Extract the (X, Y) coordinate from the center of the cell holding the provided text.  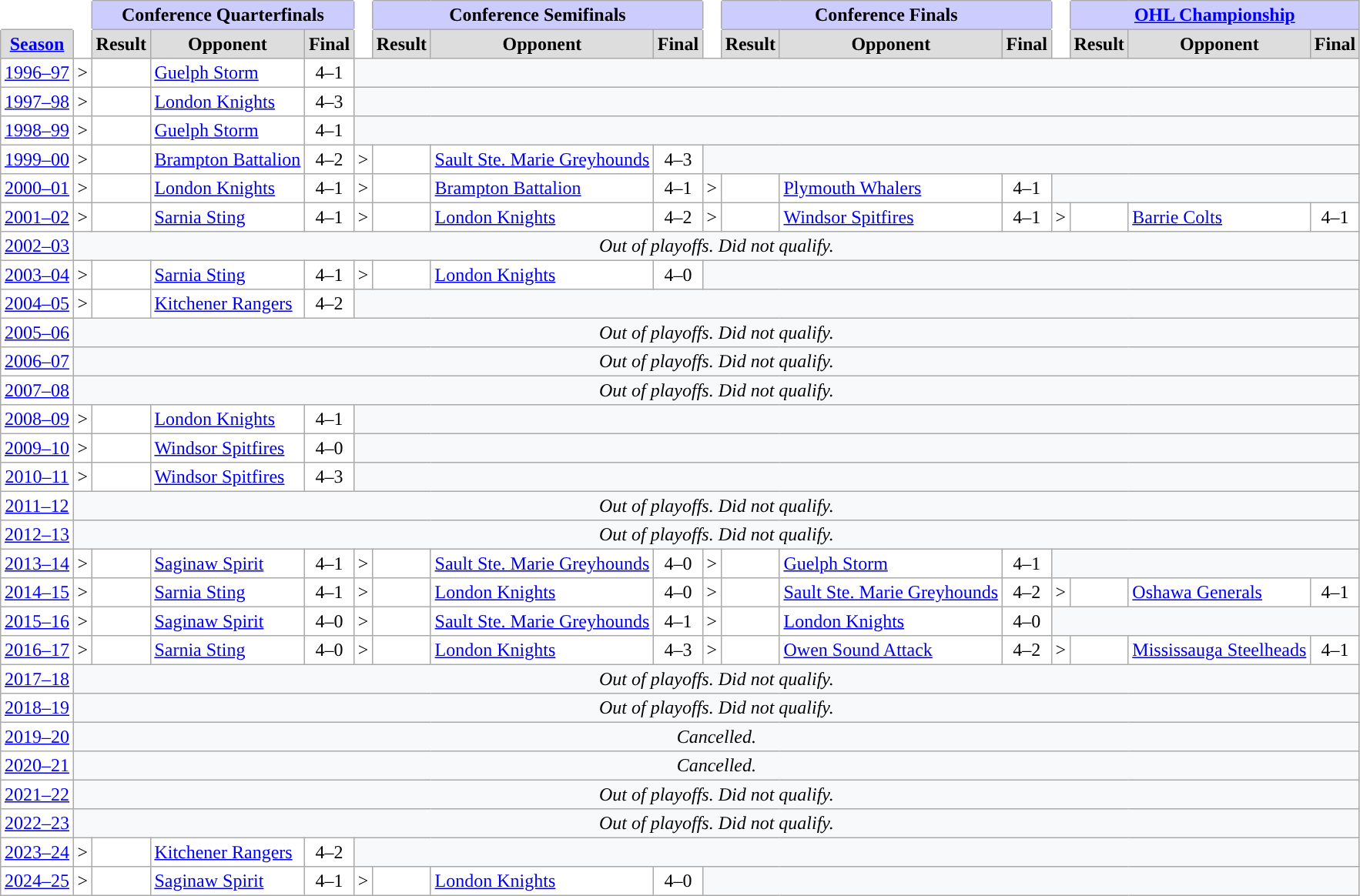
2001–02 (37, 217)
2016–17 (37, 650)
2006–07 (37, 362)
2011–12 (37, 506)
Conference Semifinals (538, 15)
1996–97 (37, 73)
Plymouth Whalers (890, 189)
1999–00 (37, 159)
2010–11 (37, 477)
2007–08 (37, 390)
Oshawa Generals (1219, 593)
Owen Sound Attack (890, 650)
1997–98 (37, 102)
2017–18 (37, 679)
2000–01 (37, 189)
Season (37, 44)
2015–16 (37, 621)
2002–03 (37, 246)
Mississauga Steelheads (1219, 650)
OHL Championship (1214, 15)
Barrie Colts (1219, 217)
2023–24 (37, 852)
Conference Finals (886, 15)
2013–14 (37, 563)
2022–23 (37, 824)
2009–10 (37, 448)
2008–09 (37, 420)
2021–22 (37, 794)
Conference Quarterfinals (223, 15)
2024–25 (37, 881)
1998–99 (37, 131)
2020–21 (37, 766)
2004–05 (37, 304)
2018–19 (37, 708)
2003–04 (37, 275)
2014–15 (37, 593)
2019–20 (37, 737)
2012–13 (37, 535)
2005–06 (37, 333)
